For the text-containing cell, return its midpoint in (X, Y) coordinate format. 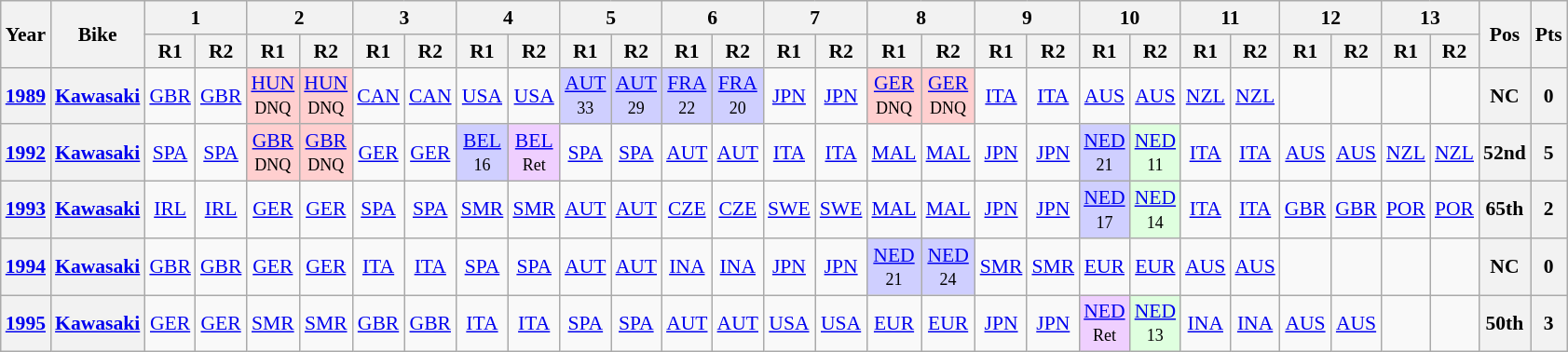
1995 (26, 324)
52nd (1505, 153)
6 (712, 18)
1989 (26, 95)
NED17 (1104, 210)
Bike (97, 34)
AUT33 (585, 95)
9 (1027, 18)
13 (1430, 18)
BEL16 (483, 153)
10 (1129, 18)
1994 (26, 266)
8 (920, 18)
FRA20 (738, 95)
AUT29 (636, 95)
50th (1505, 324)
BELRet (534, 153)
NED13 (1155, 324)
NEDRet (1104, 324)
4 (509, 18)
1 (196, 18)
Year (26, 34)
Pts (1548, 34)
11 (1230, 18)
Pos (1505, 34)
12 (1330, 18)
NED14 (1155, 210)
65th (1505, 210)
1992 (26, 153)
NED11 (1155, 153)
1993 (26, 210)
NED24 (948, 266)
7 (814, 18)
FRA22 (687, 95)
